Return [X, Y] of the center of cell containing provided text 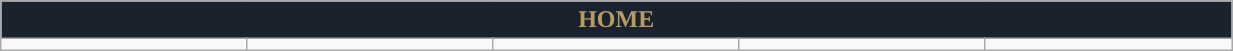
HOME [616, 20]
